Scan for the cell matching the given text and deliver its (X, Y) coordinate at center. 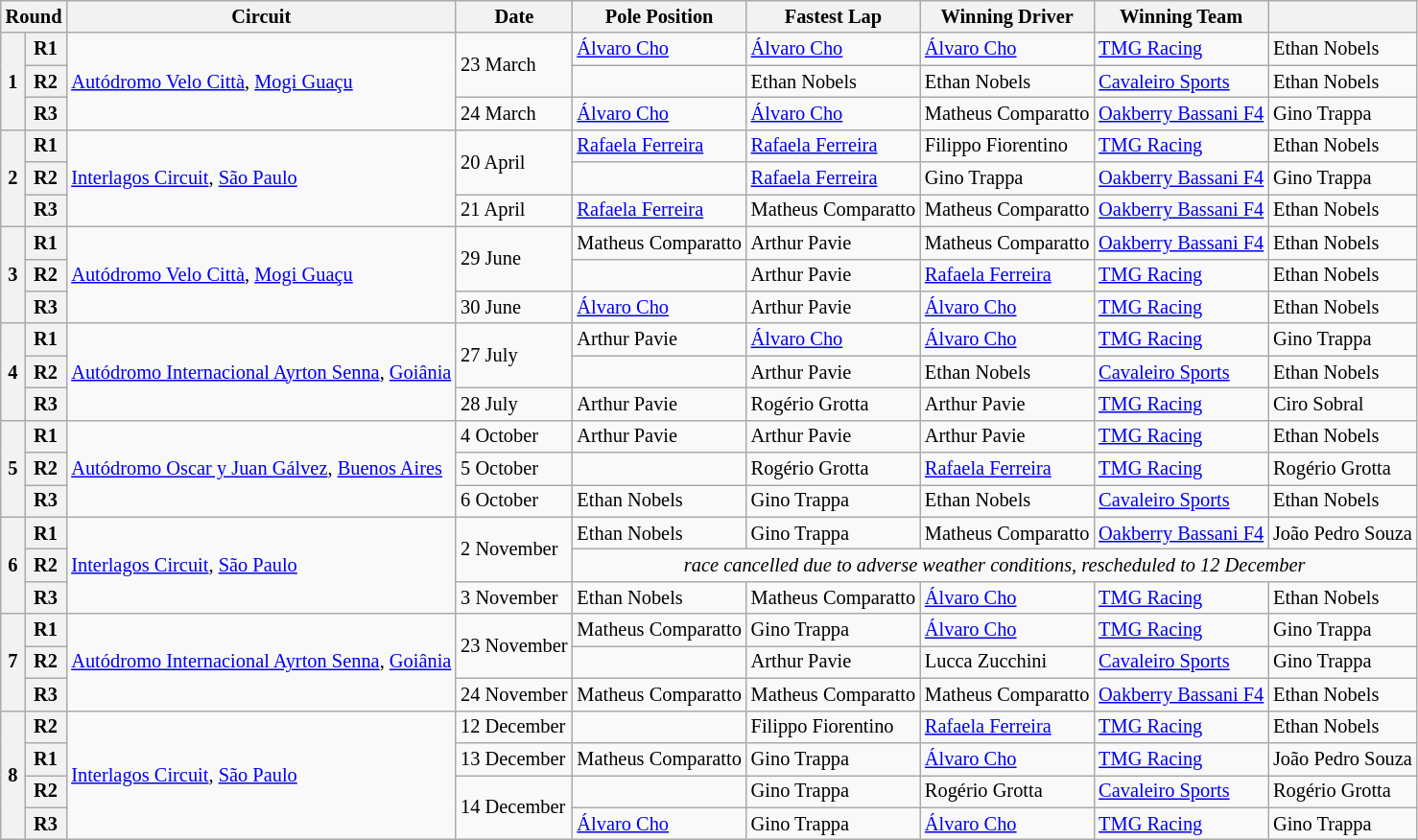
Ciro Sobral (1343, 404)
6 (13, 566)
Lucca Zucchini (1007, 662)
Autódromo Oscar y Juan Gálvez, Buenos Aires (261, 468)
28 July (514, 404)
29 June (514, 259)
13 December (514, 758)
24 March (514, 113)
30 June (514, 307)
3 (13, 274)
3 November (514, 597)
Round (35, 16)
5 October (514, 469)
1 (13, 81)
5 (13, 468)
2 November (514, 548)
race cancelled due to adverse weather conditions, rescheduled to 12 December (994, 565)
20 April (514, 161)
6 October (514, 501)
7 (13, 662)
Circuit (261, 16)
12 December (514, 727)
Date (514, 16)
21 April (514, 210)
Fastest Lap (833, 16)
23 November (514, 646)
2 (13, 178)
14 December (514, 807)
4 (13, 372)
Pole Position (658, 16)
23 March (514, 65)
27 July (514, 355)
8 (13, 775)
4 October (514, 436)
Winning Driver (1007, 16)
24 November (514, 694)
Winning Team (1181, 16)
